Capture the cell that displays the provided text and extract its (X, Y) central coordinate. 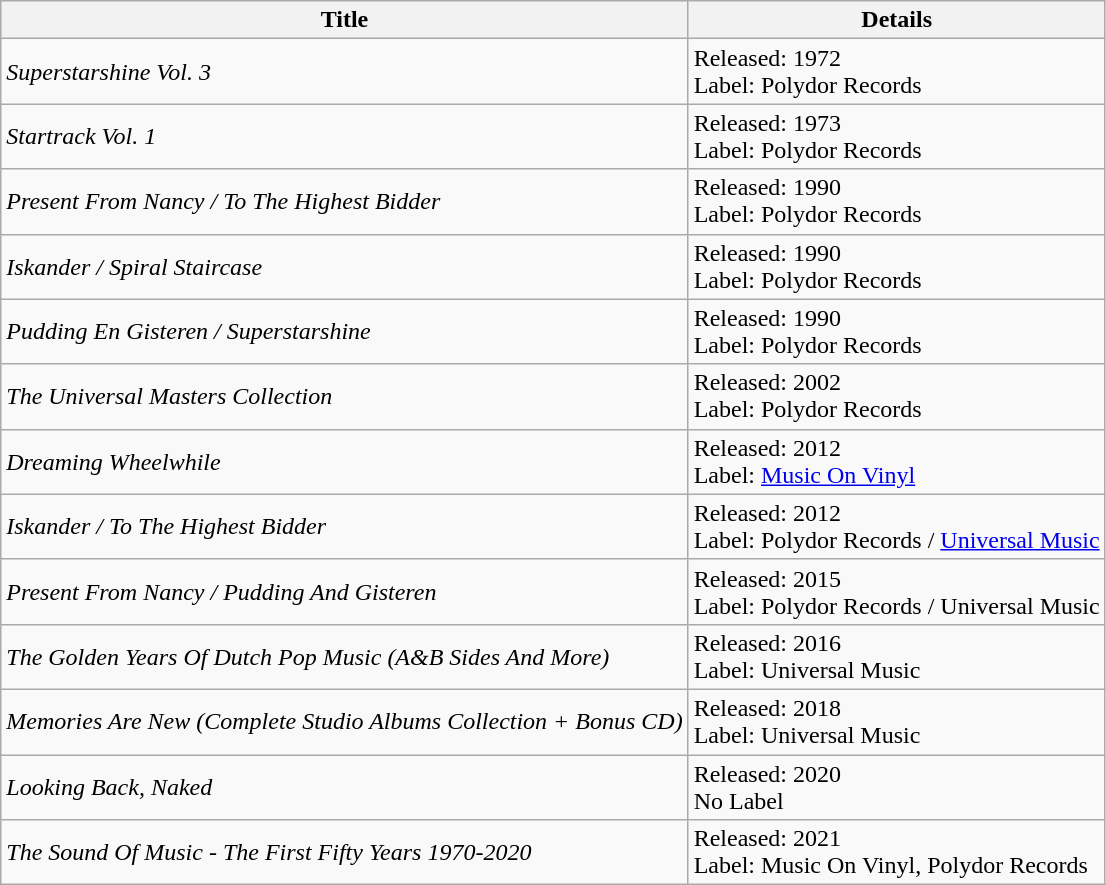
Details (896, 20)
Looking Back, Naked (344, 786)
The Golden Years Of Dutch Pop Music (A&B Sides And More) (344, 656)
Released: 2020No Label (896, 786)
Present From Nancy / To The Highest Bidder (344, 202)
The Sound Of Music - The First Fifty Years 1970-2020 (344, 852)
Dreaming Wheelwhile (344, 462)
Title (344, 20)
Superstarshine Vol. 3 (344, 72)
Released: 2018Label: Universal Music (896, 722)
Iskander / Spiral Staircase (344, 266)
Released: 1972Label: Polydor Records (896, 72)
Released: 2015Label: Polydor Records / Universal Music (896, 592)
Released: 2016Label: Universal Music (896, 656)
Released: 2021Label: Music On Vinyl, Polydor Records (896, 852)
Pudding En Gisteren / Superstarshine (344, 332)
The Universal Masters Collection (344, 396)
Present From Nancy / Pudding And Gisteren (344, 592)
Memories Are New (Complete Studio Albums Collection + Bonus CD) (344, 722)
Released: 2012Label: Polydor Records / Universal Music (896, 526)
Released: 2012Label: Music On Vinyl (896, 462)
Released: 1973Label: Polydor Records (896, 136)
Released: 2002Label: Polydor Records (896, 396)
Startrack Vol. 1 (344, 136)
Iskander / To The Highest Bidder (344, 526)
